From the cell containing the given text, extract its center point as [X, Y] coordinate. 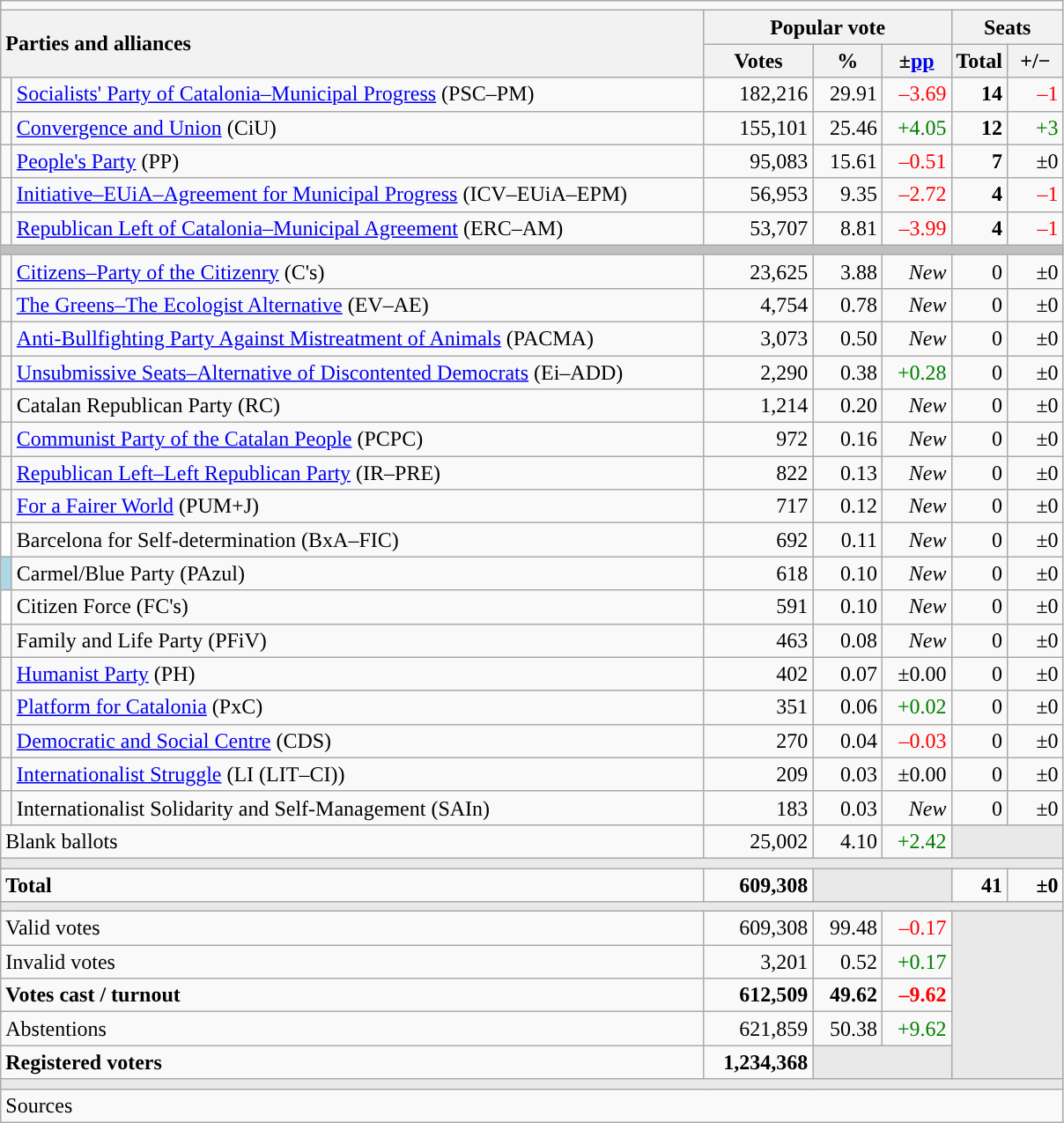
Socialists' Party of Catalonia–Municipal Progress (PSC–PM) [358, 94]
Family and Life Party (PFiV) [358, 640]
463 [758, 640]
9.35 [847, 195]
Humanist Party (PH) [358, 674]
15.61 [847, 161]
–9.62 [916, 995]
8.81 [847, 228]
Votes cast / turnout [352, 995]
Internationalist Solidarity and Self-Management (SAIn) [358, 808]
+0.17 [916, 962]
0.13 [847, 473]
23,625 [758, 271]
Valid votes [352, 928]
People's Party (PP) [358, 161]
Initiative–EUiA–Agreement for Municipal Progress (ICV–EUiA–EPM) [358, 195]
+0.02 [916, 707]
14 [979, 94]
% [847, 61]
591 [758, 607]
+2.42 [916, 841]
Votes [758, 61]
+0.28 [916, 373]
Convergence and Union (CiU) [358, 128]
±pp [916, 61]
Republican Left of Catalonia–Municipal Agreement (ERC–AM) [358, 228]
4,754 [758, 305]
–2.72 [916, 195]
0.04 [847, 741]
+9.62 [916, 1029]
Abstentions [352, 1029]
For a Fairer World (PUM+J) [358, 506]
7 [979, 161]
Anti-Bullfighting Party Against Mistreatment of Animals (PACMA) [358, 338]
822 [758, 473]
4.10 [847, 841]
Unsubmissive Seats–Alternative of Discontented Democrats (Ei–ADD) [358, 373]
Invalid votes [352, 962]
–0.03 [916, 741]
0.50 [847, 338]
0.06 [847, 707]
1,214 [758, 406]
–3.99 [916, 228]
+/− [1036, 61]
41 [979, 885]
Republican Left–Left Republican Party (IR–PRE) [358, 473]
618 [758, 573]
The Greens–The Ecologist Alternative (EV–AE) [358, 305]
0.12 [847, 506]
402 [758, 674]
56,953 [758, 195]
2,290 [758, 373]
182,216 [758, 94]
3,201 [758, 962]
Sources [532, 1105]
Seats [1008, 27]
1,234,368 [758, 1062]
0.38 [847, 373]
Platform for Catalonia (PxC) [358, 707]
0.08 [847, 640]
209 [758, 774]
3,073 [758, 338]
3.88 [847, 271]
Democratic and Social Centre (CDS) [358, 741]
Registered voters [352, 1062]
25,002 [758, 841]
0.07 [847, 674]
Catalan Republican Party (RC) [358, 406]
183 [758, 808]
–0.51 [916, 161]
612,509 [758, 995]
29.91 [847, 94]
50.38 [847, 1029]
0.11 [847, 540]
Popular vote [828, 27]
0.20 [847, 406]
+4.05 [916, 128]
–3.69 [916, 94]
Carmel/Blue Party (PAzul) [358, 573]
99.48 [847, 928]
Barcelona for Self-determination (BxA–FIC) [358, 540]
351 [758, 707]
621,859 [758, 1029]
12 [979, 128]
–0.17 [916, 928]
Citizen Force (FC's) [358, 607]
Citizens–Party of the Citizenry (C's) [358, 271]
53,707 [758, 228]
0.78 [847, 305]
717 [758, 506]
25.46 [847, 128]
972 [758, 440]
95,083 [758, 161]
Communist Party of the Catalan People (PCPC) [358, 440]
49.62 [847, 995]
692 [758, 540]
Parties and alliances [352, 44]
0.52 [847, 962]
270 [758, 741]
155,101 [758, 128]
Internationalist Struggle (LI (LIT–CI)) [358, 774]
Blank ballots [352, 841]
+3 [1036, 128]
0.16 [847, 440]
